Detect which cell encompasses the target text, then output its (X, Y) center coordinate. 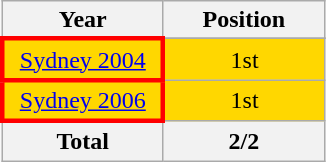
Position (244, 20)
Total (82, 141)
Year (82, 20)
Sydney 2006 (82, 100)
Sydney 2004 (82, 60)
2/2 (244, 141)
